Locate the cell with the specified text and output its [X, Y] center coordinate. 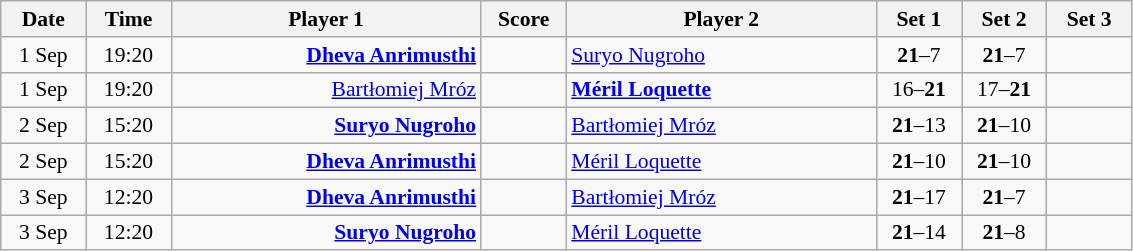
Date [44, 19]
21–8 [1004, 233]
17–21 [1004, 90]
21–14 [918, 233]
Player 1 [326, 19]
Set 3 [1090, 19]
Player 2 [721, 19]
Set 1 [918, 19]
16–21 [918, 90]
Set 2 [1004, 19]
Score [524, 19]
Time [128, 19]
21–13 [918, 126]
21–17 [918, 197]
